Pinpoint the cell where the given text exists, returning its [x, y] midpoint coordinate. 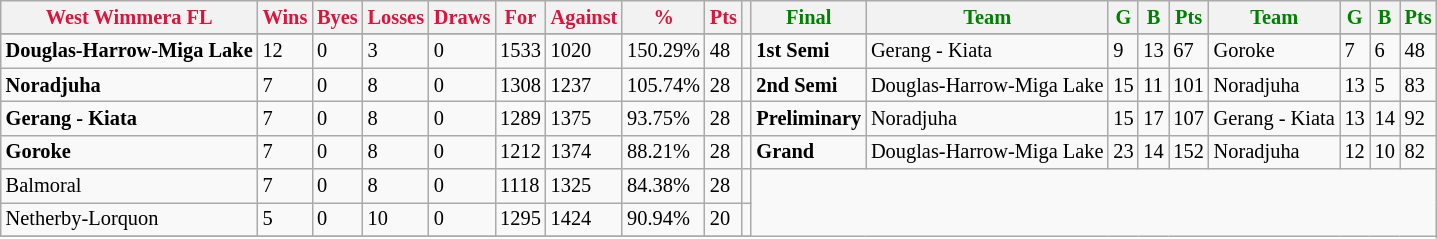
105.74% [664, 85]
82 [1418, 152]
90.94% [664, 219]
1308 [520, 85]
Final [808, 17]
For [520, 17]
1424 [584, 219]
1533 [520, 51]
150.29% [664, 51]
67 [1189, 51]
152 [1189, 152]
1295 [520, 219]
1289 [520, 118]
1020 [584, 51]
Balmoral [130, 186]
17 [1153, 118]
3 [396, 51]
1118 [520, 186]
Wins [286, 17]
83 [1418, 85]
2nd Semi [808, 85]
Preliminary [808, 118]
84.38% [664, 186]
Against [584, 17]
West Wimmera FL [130, 17]
1212 [520, 152]
Netherby-Lorquon [130, 219]
88.21% [664, 152]
1st Semi [808, 51]
Byes [337, 17]
93.75% [664, 118]
1325 [584, 186]
107 [1189, 118]
6 [1385, 51]
1237 [584, 85]
101 [1189, 85]
1375 [584, 118]
Losses [396, 17]
23 [1123, 152]
92 [1418, 118]
% [664, 17]
1374 [584, 152]
20 [724, 219]
Grand [808, 152]
11 [1153, 85]
9 [1123, 51]
Draws [462, 17]
